Identify which cell holds the provided text, then report its [X, Y] central coordinate. 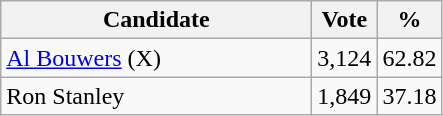
1,849 [344, 96]
62.82 [410, 58]
Vote [344, 20]
Al Bouwers (X) [156, 58]
Ron Stanley [156, 96]
Candidate [156, 20]
37.18 [410, 96]
3,124 [344, 58]
% [410, 20]
